Pinpoint the cell where the given text exists, returning its (X, Y) midpoint coordinate. 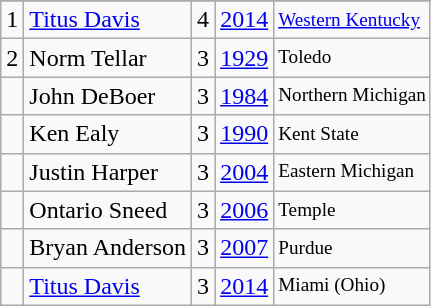
Toledo (352, 58)
John DeBoer (108, 96)
2007 (244, 248)
Temple (352, 210)
Norm Tellar (108, 58)
Western Kentucky (352, 20)
2004 (244, 172)
Ontario Sneed (108, 210)
Eastern Michigan (352, 172)
1990 (244, 134)
4 (204, 20)
Justin Harper (108, 172)
Miami (Ohio) (352, 286)
1984 (244, 96)
1929 (244, 58)
2 (12, 58)
Kent State (352, 134)
Bryan Anderson (108, 248)
Northern Michigan (352, 96)
Purdue (352, 248)
1 (12, 20)
Ken Ealy (108, 134)
2006 (244, 210)
